Pinpoint the cell where the given text exists, returning its [X, Y] midpoint coordinate. 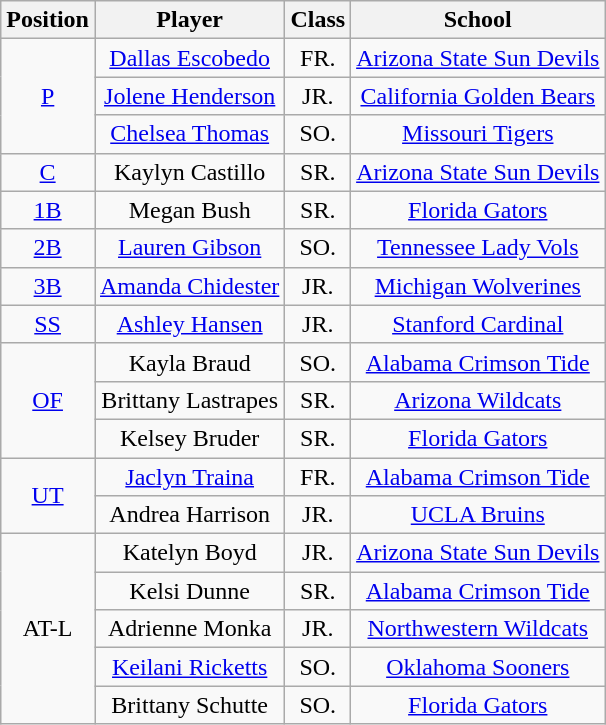
Northwestern Wildcats [478, 629]
Dallas Escobedo [189, 58]
Kaylyn Castillo [189, 172]
Jaclyn Traina [189, 477]
C [48, 172]
3B [48, 286]
2B [48, 248]
Player [189, 20]
Keilani Ricketts [189, 667]
OF [48, 400]
Tennessee Lady Vols [478, 248]
Stanford Cardinal [478, 324]
1B [48, 210]
Kayla Braud [189, 362]
Brittany Schutte [189, 705]
School [478, 20]
AT-L [48, 629]
Kelsi Dunne [189, 591]
Class [318, 20]
Oklahoma Sooners [478, 667]
Jolene Henderson [189, 96]
California Golden Bears [478, 96]
Kelsey Bruder [189, 438]
Missouri Tigers [478, 134]
SS [48, 324]
Katelyn Boyd [189, 553]
Megan Bush [189, 210]
Chelsea Thomas [189, 134]
Andrea Harrison [189, 515]
Amanda Chidester [189, 286]
Lauren Gibson [189, 248]
Position [48, 20]
Brittany Lastrapes [189, 400]
Michigan Wolverines [478, 286]
Ashley Hansen [189, 324]
Adrienne Monka [189, 629]
UCLA Bruins [478, 515]
Arizona Wildcats [478, 400]
UT [48, 496]
P [48, 96]
